Provide the (x, y) coordinate of the cell's center where the given text is located.  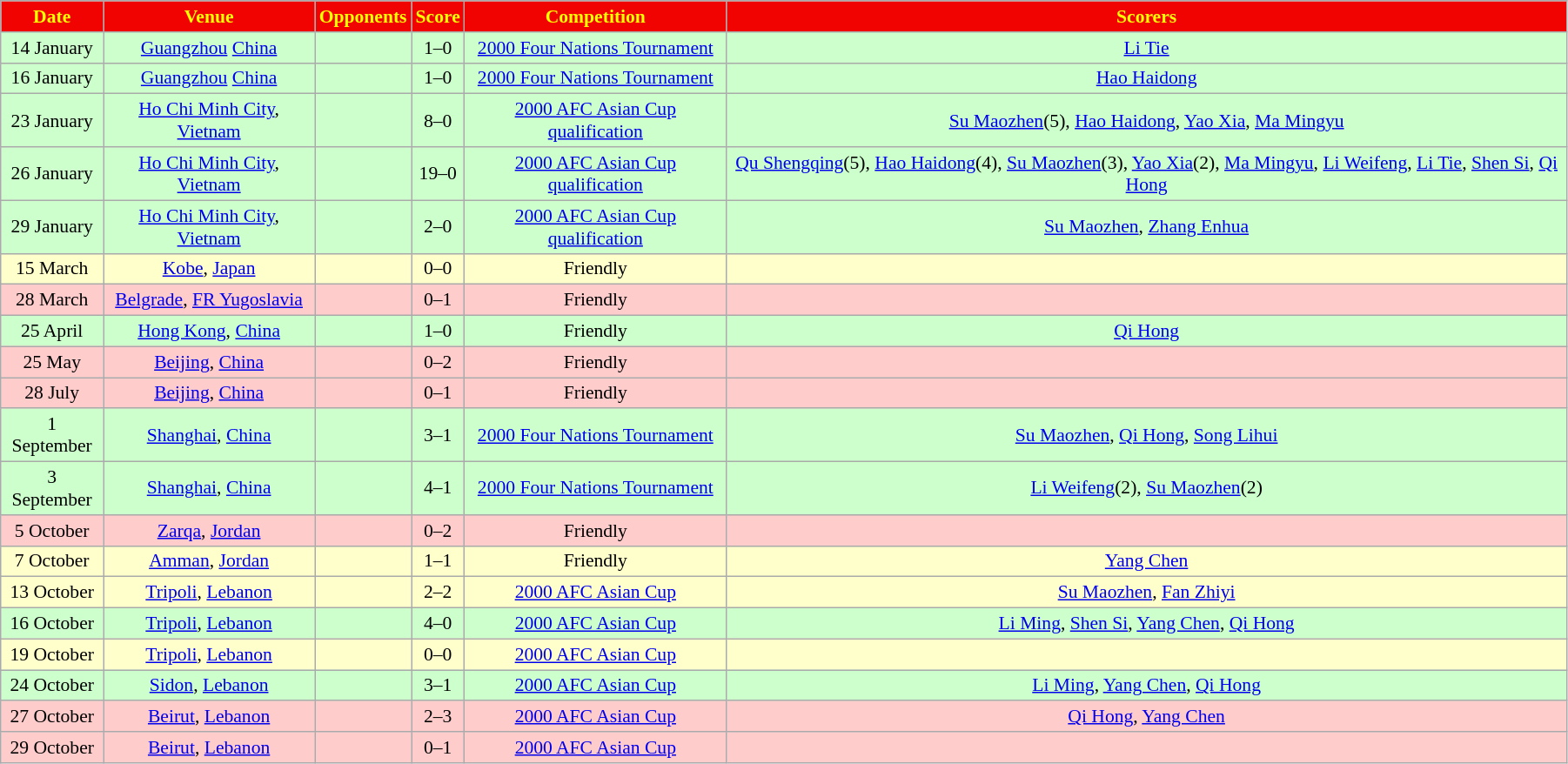
4–1 (439, 489)
Su Maozhen, Qi Hong, Song Lihui (1147, 435)
Li Tie (1147, 48)
2–2 (439, 593)
15 March (52, 269)
Li Ming, Yang Chen, Qi Hong (1147, 686)
16 October (52, 624)
28 March (52, 300)
25 April (52, 332)
Opponents (364, 17)
1 September (52, 435)
29 January (52, 226)
27 October (52, 717)
26 January (52, 174)
Hong Kong, China (209, 332)
28 July (52, 393)
Li Weifeng(2), Su Maozhen(2) (1147, 489)
19 October (52, 654)
Li Ming, Shen Si, Yang Chen, Qi Hong (1147, 624)
Competition (595, 17)
24 October (52, 686)
Su Maozhen(5), Hao Haidong, Yao Xia, Ma Mingyu (1147, 120)
14 January (52, 48)
5 October (52, 531)
Qi Hong, Yang Chen (1147, 717)
Scorers (1147, 17)
Su Maozhen, Zhang Enhua (1147, 226)
Hao Haidong (1147, 78)
1–1 (439, 561)
7 October (52, 561)
16 January (52, 78)
13 October (52, 593)
8–0 (439, 120)
Yang Chen (1147, 561)
Sidon, Lebanon (209, 686)
Su Maozhen, Fan Zhiyi (1147, 593)
29 October (52, 747)
Score (439, 17)
Date (52, 17)
Venue (209, 17)
23 January (52, 120)
3 September (52, 489)
4–0 (439, 624)
Qi Hong (1147, 332)
Kobe, Japan (209, 269)
2–0 (439, 226)
Zarqa, Jordan (209, 531)
2–3 (439, 717)
Amman, Jordan (209, 561)
Qu Shengqing(5), Hao Haidong(4), Su Maozhen(3), Yao Xia(2), Ma Mingyu, Li Weifeng, Li Tie, Shen Si, Qi Hong (1147, 174)
Belgrade, FR Yugoslavia (209, 300)
25 May (52, 362)
19–0 (439, 174)
